Return the [x, y] coordinate for the center point of the cell that contains the specified text.  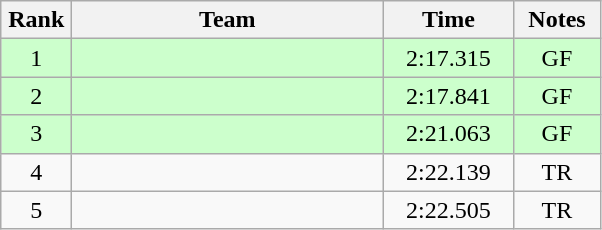
Time [448, 20]
2:17.315 [448, 58]
2:22.139 [448, 172]
Notes [557, 20]
1 [36, 58]
2:17.841 [448, 96]
2:22.505 [448, 210]
2 [36, 96]
Team [228, 20]
Rank [36, 20]
5 [36, 210]
4 [36, 172]
3 [36, 134]
2:21.063 [448, 134]
